Identify which cell holds the provided text, then report its [X, Y] central coordinate. 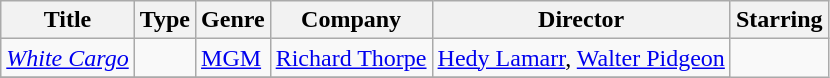
Richard Thorpe [351, 58]
MGM [234, 58]
Type [164, 20]
Director [581, 20]
Company [351, 20]
Genre [234, 20]
Starring [779, 20]
Title [68, 20]
White Cargo [68, 58]
Hedy Lamarr, Walter Pidgeon [581, 58]
